Determine the (x, y) coordinate at the center of the cell enclosing the given text.  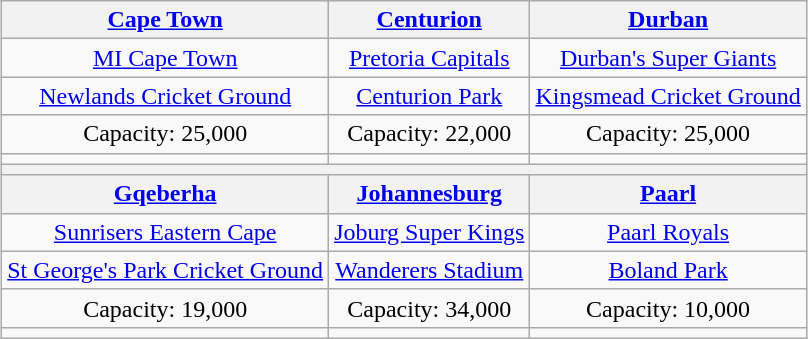
Sunrisers Eastern Cape (166, 232)
Capacity: 34,000 (430, 308)
Pretoria Capitals (430, 58)
Capacity: 19,000 (166, 308)
Joburg Super Kings (430, 232)
Centurion Park (430, 96)
Johannesburg (430, 194)
Durban (668, 20)
St George's Park Cricket Ground (166, 270)
MI Cape Town (166, 58)
Boland Park (668, 270)
Centurion (430, 20)
Paarl Royals (668, 232)
Capacity: 22,000 (430, 134)
Capacity: 10,000 (668, 308)
Durban's Super Giants (668, 58)
Wanderers Stadium (430, 270)
Paarl (668, 194)
Newlands Cricket Ground (166, 96)
Gqeberha (166, 194)
Kingsmead Cricket Ground (668, 96)
Cape Town (166, 20)
